Pinpoint the cell where the given text exists, returning its [X, Y] midpoint coordinate. 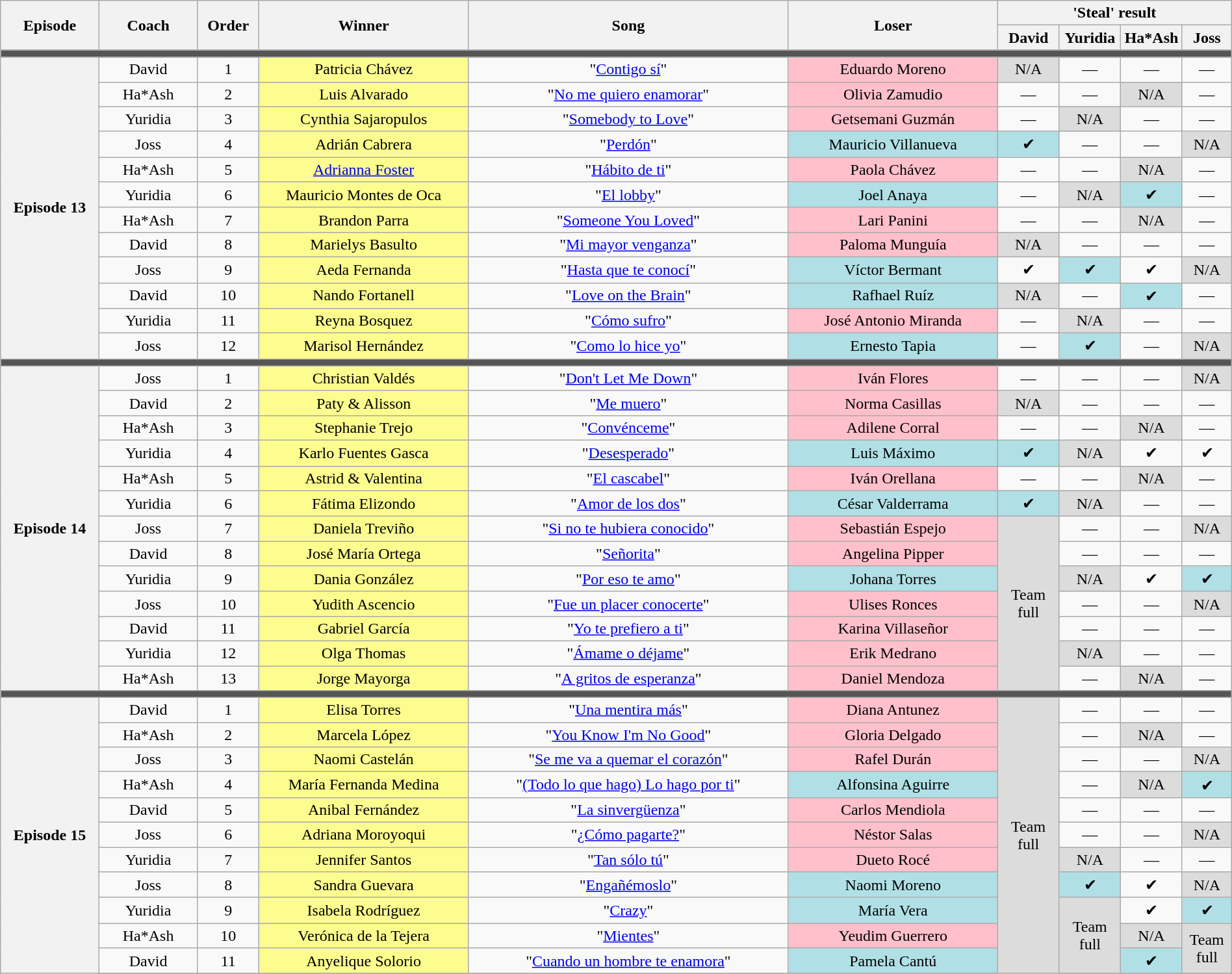
"Fue un placer conocerte" [629, 604]
Víctor Bermant [893, 270]
Luis Máximo [893, 453]
Jennifer Santos [364, 860]
Cynthia Sajaropulos [364, 119]
"El lobby" [629, 195]
Yeudim Guerrero [893, 936]
"No me quiero enamorar" [629, 94]
Yudith Ascencio [364, 604]
"La sinvergüenza" [629, 810]
Sebastián Espejo [893, 529]
Song [629, 25]
Dueto Rocé [893, 860]
Aeda Fernanda [364, 270]
"Cómo sufro" [629, 321]
Fátima Elizondo [364, 504]
Episode 14 [50, 528]
Adriana Moroyoqui [364, 834]
Pamela Cantú [893, 961]
"Engañémoslo" [629, 885]
Marisol Hernández [364, 346]
Coach [148, 25]
Nando Fortanell [364, 296]
Reyna Bosquez [364, 321]
"Hasta que te conocí" [629, 270]
"Se me va a quemar el corazón" [629, 760]
"Someone You Loved" [629, 220]
"Don't Let Me Down" [629, 378]
César Valderrama [893, 504]
Marcela López [364, 735]
"Si no te hubiera conocido" [629, 529]
"Como lo hice yo" [629, 346]
Episode 13 [50, 208]
"Me muero" [629, 403]
"Yo te prefiero a ti" [629, 628]
Naomi Moreno [893, 885]
José María Ortega [364, 554]
Getsemani Guzmán [893, 119]
Loser [893, 25]
Isabela Rodríguez [364, 910]
"A gritos de esperanza" [629, 678]
"Convénceme" [629, 428]
Winner [364, 25]
Brandon Parra [364, 220]
Adrián Cabrera [364, 144]
Paty & Alisson [364, 403]
"Hábito de ti" [629, 170]
Johana Torres [893, 579]
Episode [50, 25]
María Fernanda Medina [364, 785]
Episode 15 [50, 836]
Dania González [364, 579]
Jorge Mayorga [364, 678]
"Mi mayor venganza" [629, 244]
Anyelique Solorio [364, 961]
Diana Antunez [893, 710]
"Cuando un hombre te enamora" [629, 961]
Olivia Zamudio [893, 94]
Joel Anaya [893, 195]
"Love on the Brain" [629, 296]
"¿Cómo pagarte?" [629, 834]
Astrid & Valentina [364, 478]
Naomi Castelán [364, 760]
"Perdón" [629, 144]
"Una mentira más" [629, 710]
Daniela Treviño [364, 529]
"Crazy" [629, 910]
"Desesperado" [629, 453]
Rafel Durán [893, 760]
Patricia Chávez [364, 70]
Stephanie Trejo [364, 428]
"Somebody to Love" [629, 119]
Iván Flores [893, 378]
Ernesto Tapia [893, 346]
"You Know I'm No Good" [629, 735]
Order [229, 25]
"Amor de los dos" [629, 504]
Olga Thomas [364, 653]
Néstor Salas [893, 834]
Daniel Mendoza [893, 678]
Luis Alvarado [364, 94]
Christian Valdés [364, 378]
Lari Panini [893, 220]
María Vera [893, 910]
Angelina Pipper [893, 554]
Mauricio Montes de Oca [364, 195]
José Antonio Miranda [893, 321]
Karlo Fuentes Gasca [364, 453]
13 [229, 678]
Eduardo Moreno [893, 70]
"Por eso te amo" [629, 579]
Iván Orellana [893, 478]
Ulises Ronces [893, 604]
Adilene Corral [893, 428]
Verónica de la Tejera [364, 936]
Gabriel García [364, 628]
Rafhael Ruíz [893, 296]
Alfonsina Aguirre [893, 785]
"Contigo sí" [629, 70]
Sandra Guevara [364, 885]
Paloma Munguía [893, 244]
Adrianna Foster [364, 170]
'Steal' result [1114, 13]
"Mientes" [629, 936]
Elisa Torres [364, 710]
Gloria Delgado [893, 735]
"El cascabel" [629, 478]
Erik Medrano [893, 653]
"Tan sólo tú" [629, 860]
"Ámame o déjame" [629, 653]
Norma Casillas [893, 403]
Paola Chávez [893, 170]
Marielys Basulto [364, 244]
"Señorita" [629, 554]
Karina Villaseñor [893, 628]
"(Todo lo que hago) Lo hago por ti" [629, 785]
Carlos Mendiola [893, 810]
Anibal Fernández [364, 810]
Mauricio Villanueva [893, 144]
